Capture the cell that displays the provided text and extract its (X, Y) central coordinate. 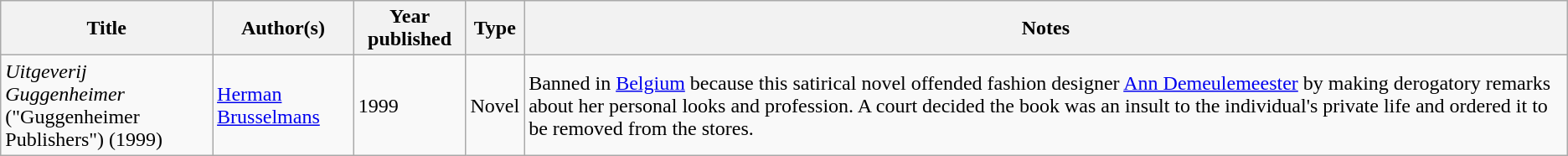
1999 (410, 106)
Notes (1046, 29)
Year published (410, 29)
Herman Brusselmans (283, 106)
Uitgeverij Guggenheimer("Guggenheimer Publishers") (1999) (107, 106)
Title (107, 29)
Type (495, 29)
Novel (495, 106)
Author(s) (283, 29)
